Capture the cell that displays the provided text and extract its (x, y) central coordinate. 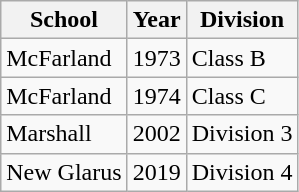
School (64, 20)
Class C (242, 96)
Division 3 (242, 134)
Year (156, 20)
New Glarus (64, 172)
Division (242, 20)
Marshall (64, 134)
1974 (156, 96)
2019 (156, 172)
Division 4 (242, 172)
Class B (242, 58)
2002 (156, 134)
1973 (156, 58)
